Extract the [X, Y] coordinate from the center of the cell holding the provided text.  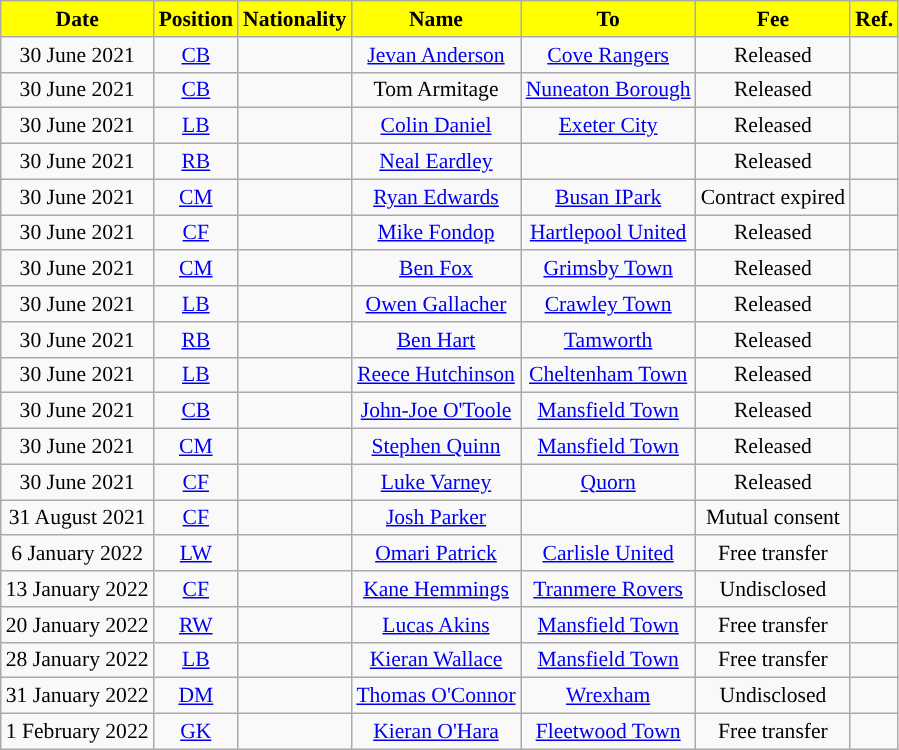
Crawley Town [608, 304]
Reece Hutchinson [436, 375]
Ref. [874, 19]
Carlisle United [608, 554]
Grimsby Town [608, 269]
Fleetwood Town [608, 732]
6 January 2022 [78, 554]
Omari Patrick [436, 554]
LW [196, 554]
Hartlepool United [608, 233]
Nationality [294, 19]
Cheltenham Town [608, 375]
DM [196, 696]
Wrexham [608, 696]
31 August 2021 [78, 518]
Josh Parker [436, 518]
Fee [774, 19]
28 January 2022 [78, 660]
Tranmere Rovers [608, 589]
To [608, 19]
Name [436, 19]
Owen Gallacher [436, 304]
Cove Rangers [608, 55]
Kieran Wallace [436, 660]
Mutual consent [774, 518]
Thomas O'Connor [436, 696]
Contract expired [774, 197]
1 February 2022 [78, 732]
Colin Daniel [436, 126]
Kane Hemmings [436, 589]
Ben Fox [436, 269]
John-Joe O'Toole [436, 411]
Neal Eardley [436, 162]
Tamworth [608, 340]
Jevan Anderson [436, 55]
13 January 2022 [78, 589]
Ben Hart [436, 340]
Lucas Akins [436, 625]
Kieran O'Hara [436, 732]
Ryan Edwards [436, 197]
Date [78, 19]
Busan IPark [608, 197]
Luke Varney [436, 482]
Nuneaton Borough [608, 90]
Quorn [608, 482]
31 January 2022 [78, 696]
GK [196, 732]
20 January 2022 [78, 625]
Tom Armitage [436, 90]
Exeter City [608, 126]
RW [196, 625]
Position [196, 19]
Mike Fondop [436, 233]
Stephen Quinn [436, 447]
